Find where the given text appears and provide that cell's center as (x, y) coordinate. 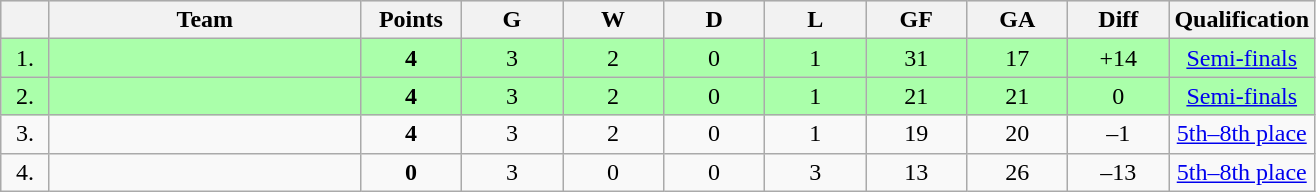
19 (916, 134)
2. (26, 96)
Team (204, 20)
26 (1018, 172)
3. (26, 134)
1. (26, 58)
Qualification (1242, 20)
4. (26, 172)
20 (1018, 134)
–13 (1118, 172)
GF (916, 20)
–1 (1118, 134)
17 (1018, 58)
G (512, 20)
Points (410, 20)
13 (916, 172)
D (714, 20)
L (816, 20)
Diff (1118, 20)
W (612, 20)
+14 (1118, 58)
GA (1018, 20)
31 (916, 58)
